Provide the [x, y] coordinate of the cell's center where the given text is located.  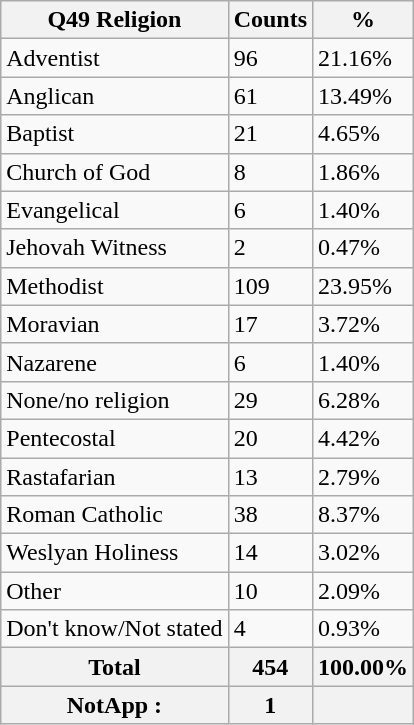
0.47% [364, 248]
2 [270, 248]
38 [270, 515]
Jehovah Witness [114, 248]
None/no religion [114, 400]
20 [270, 438]
Church of God [114, 172]
10 [270, 591]
13 [270, 477]
4.42% [364, 438]
17 [270, 324]
61 [270, 96]
109 [270, 286]
Rastafarian [114, 477]
6.28% [364, 400]
Methodist [114, 286]
4.65% [364, 134]
1.86% [364, 172]
% [364, 20]
8 [270, 172]
Q49 Religion [114, 20]
8.37% [364, 515]
Don't know/Not stated [114, 629]
0.93% [364, 629]
Other [114, 591]
29 [270, 400]
454 [270, 667]
Pentecostal [114, 438]
Adventist [114, 58]
13.49% [364, 96]
Total [114, 667]
3.02% [364, 553]
NotApp : [114, 705]
Counts [270, 20]
Evangelical [114, 210]
100.00% [364, 667]
21 [270, 134]
2.79% [364, 477]
Baptist [114, 134]
1 [270, 705]
Roman Catholic [114, 515]
Nazarene [114, 362]
Moravian [114, 324]
96 [270, 58]
2.09% [364, 591]
Weslyan Holiness [114, 553]
21.16% [364, 58]
4 [270, 629]
Anglican [114, 96]
3.72% [364, 324]
23.95% [364, 286]
14 [270, 553]
